Output the (X, Y) coordinate of the center of the cell containing the given text.  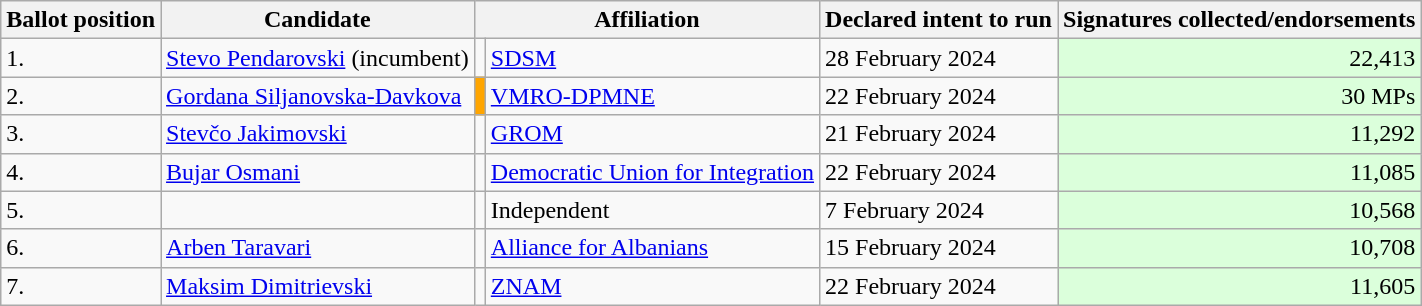
4. (81, 172)
15 February 2024 (939, 248)
SDSM (652, 58)
Candidate (318, 20)
Signatures collected/endorsements (1240, 20)
Gordana Siljanovska-Davkova (318, 96)
11,605 (1240, 286)
6. (81, 248)
Affiliation (646, 20)
Independent (652, 210)
22,413 (1240, 58)
7. (81, 286)
7 February 2024 (939, 210)
1. (81, 58)
Bujar Osmani (318, 172)
Maksim Dimitrievski (318, 286)
11,292 (1240, 134)
3. (81, 134)
Stevčo Jakimovski (318, 134)
2. (81, 96)
ZNAM (652, 286)
28 February 2024 (939, 58)
GROM (652, 134)
10,708 (1240, 248)
Alliance for Albanians (652, 248)
Declared intent to run (939, 20)
5. (81, 210)
21 February 2024 (939, 134)
Ballot position (81, 20)
Democratic Union for Integration (652, 172)
11,085 (1240, 172)
Stevo Pendarovski (incumbent) (318, 58)
10,568 (1240, 210)
VMRO-DPMNE (652, 96)
Arben Taravari (318, 248)
30 MPs (1240, 96)
